For the text-containing cell, return its midpoint in (x, y) coordinate format. 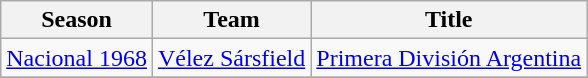
Vélez Sársfield (231, 58)
Nacional 1968 (77, 58)
Title (449, 20)
Season (77, 20)
Team (231, 20)
Primera División Argentina (449, 58)
